From the cell containing the given text, extract its center point as [X, Y] coordinate. 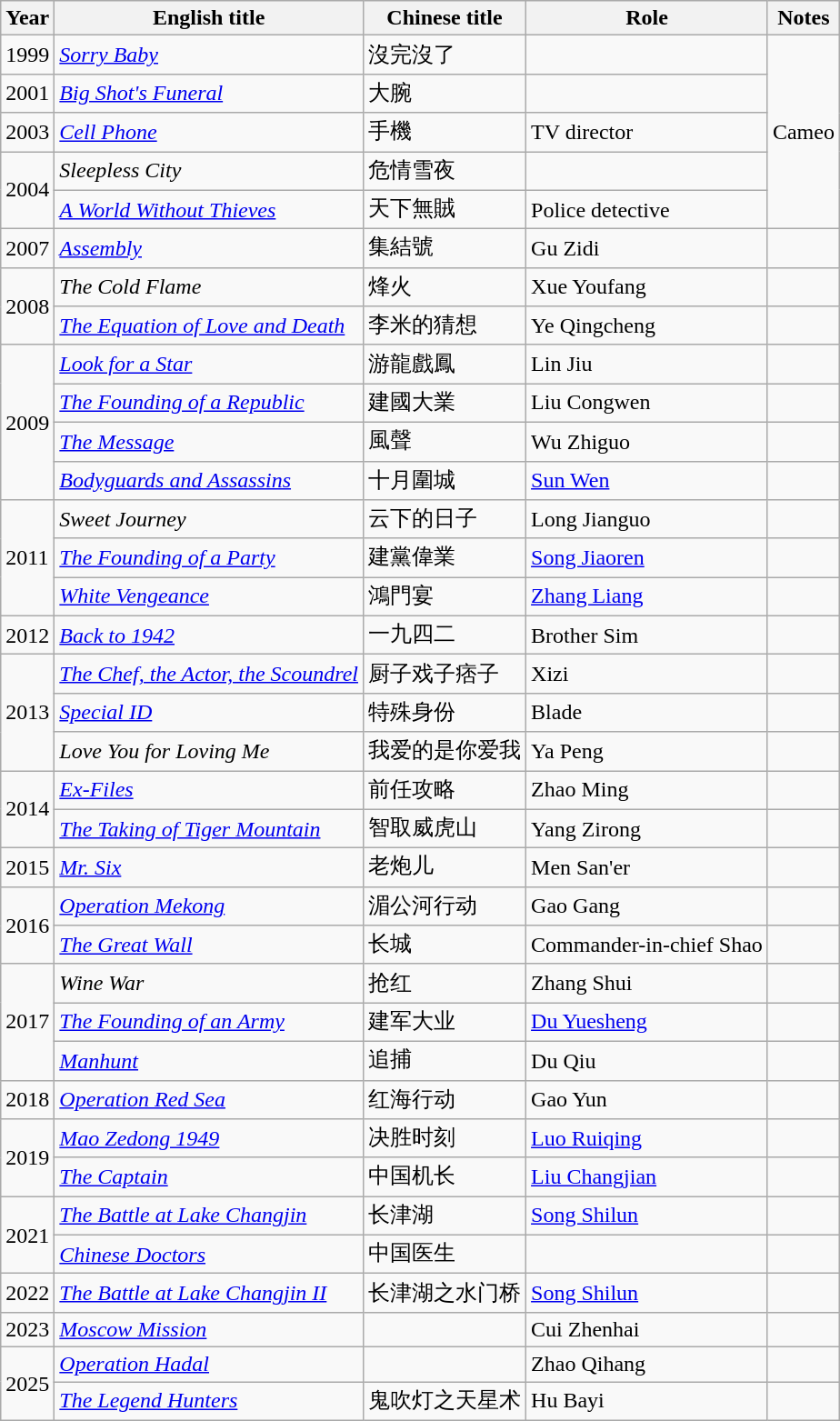
长津湖之水门桥 [444, 1293]
集結號 [444, 249]
Ya Peng [647, 751]
The Battle at Lake Changjin [209, 1216]
沒完沒了 [444, 55]
Mao Zedong 1949 [209, 1138]
The Founding of a Republic [209, 404]
Blade [647, 713]
The Cold Flame [209, 287]
游龍戲鳳 [444, 364]
老炮儿 [444, 867]
Year [27, 18]
Bodyguards and Assassins [209, 480]
Back to 1942 [209, 635]
Cui Zhenhai [647, 1329]
建國大業 [444, 404]
中国医生 [444, 1255]
建黨偉業 [444, 558]
厨子戏子痞子 [444, 675]
2007 [27, 249]
2018 [27, 1100]
Operation Mekong [209, 906]
Sorry Baby [209, 55]
Special ID [209, 713]
Police detective [647, 209]
White Vengeance [209, 596]
Gao Yun [647, 1100]
Zhang Liang [647, 596]
Sun Wen [647, 480]
The Message [209, 442]
Yang Zirong [647, 829]
Wine War [209, 984]
2014 [27, 809]
Xue Youfang [647, 287]
2015 [27, 867]
Du Qiu [647, 1060]
抢红 [444, 984]
Operation Hadal [209, 1364]
1999 [27, 55]
鴻門宴 [444, 596]
The Chef, the Actor, the Scoundrel [209, 675]
Ex-Files [209, 791]
Mr. Six [209, 867]
Luo Ruiqing [647, 1138]
Du Yuesheng [647, 1022]
长津湖 [444, 1216]
建军大业 [444, 1022]
2025 [27, 1384]
2004 [27, 189]
2001 [27, 93]
2023 [27, 1329]
Sweet Journey [209, 520]
The Founding of a Party [209, 558]
Role [647, 18]
Song Jiaoren [647, 558]
The Taking of Tiger Mountain [209, 829]
Chinese Doctors [209, 1255]
Cameo [804, 133]
Assembly [209, 249]
2009 [27, 422]
Zhang Shui [647, 984]
Lin Jiu [647, 364]
前任攻略 [444, 791]
危情雪夜 [444, 171]
追捕 [444, 1060]
2022 [27, 1293]
特殊身份 [444, 713]
Gu Zidi [647, 249]
Liu Changjian [647, 1176]
Brother Sim [647, 635]
Sleepless City [209, 171]
Commander-in-chief Shao [647, 946]
十月圍城 [444, 480]
鬼吹灯之天星术 [444, 1402]
李米的猜想 [444, 325]
The Equation of Love and Death [209, 325]
Xizi [647, 675]
Chinese title [444, 18]
2003 [27, 133]
Wu Zhiguo [647, 442]
Gao Gang [647, 906]
2021 [27, 1235]
The Great Wall [209, 946]
手機 [444, 133]
Look for a Star [209, 364]
2019 [27, 1158]
Operation Red Sea [209, 1100]
The Battle at Lake Changjin II [209, 1293]
Notes [804, 18]
湄公河行动 [444, 906]
The Founding of an Army [209, 1022]
天下無賊 [444, 209]
2017 [27, 1022]
Hu Bayi [647, 1402]
Zhao Qihang [647, 1364]
烽火 [444, 287]
A World Without Thieves [209, 209]
我爱的是你爱我 [444, 751]
The Legend Hunters [209, 1402]
2016 [27, 926]
2013 [27, 713]
大腕 [444, 93]
Zhao Ming [647, 791]
風聲 [444, 442]
Big Shot's Funeral [209, 93]
TV director [647, 133]
Long Jianguo [647, 520]
Liu Congwen [647, 404]
Love You for Loving Me [209, 751]
长城 [444, 946]
云下的日子 [444, 520]
2008 [27, 305]
Men San'er [647, 867]
The Captain [209, 1176]
决胜时刻 [444, 1138]
English title [209, 18]
Cell Phone [209, 133]
智取威虎山 [444, 829]
2012 [27, 635]
中国机长 [444, 1176]
Moscow Mission [209, 1329]
红海行动 [444, 1100]
2011 [27, 558]
Manhunt [209, 1060]
Ye Qingcheng [647, 325]
一九四二 [444, 635]
